Identify which cell holds the provided text, then report its [x, y] central coordinate. 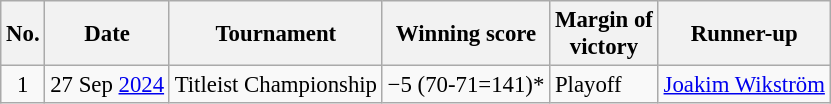
1 [23, 85]
Tournament [276, 34]
Date [107, 34]
Margin ofvictory [604, 34]
27 Sep 2024 [107, 85]
Runner-up [744, 34]
Joakim Wikström [744, 85]
−5 (70-71=141)* [466, 85]
No. [23, 34]
Winning score [466, 34]
Titleist Championship [276, 85]
Playoff [604, 85]
